Capture the cell that displays the provided text and extract its [x, y] central coordinate. 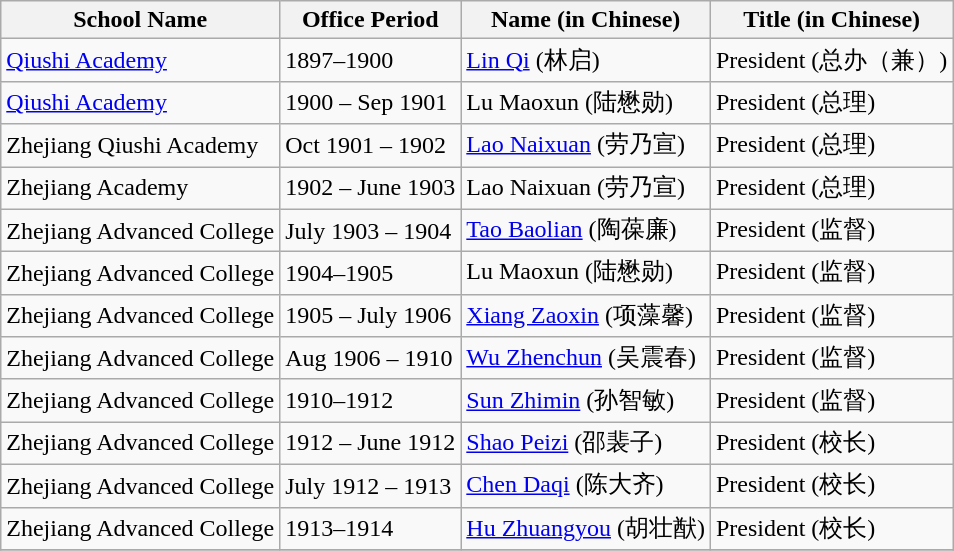
Sun Zhimin (孙智敏) [586, 400]
Chen Daqi (陈大齐) [586, 486]
President (总办（兼）) [831, 60]
Wu Zhenchun (吴震春) [586, 358]
1902 – June 1903 [370, 188]
Office Period [370, 20]
Title (in Chinese) [831, 20]
Hu Zhuangyou (胡壮猷) [586, 528]
Zhejiang Academy [140, 188]
Oct 1901 – 1902 [370, 146]
1910–1912 [370, 400]
1904–1905 [370, 274]
Lin Qi (林启) [586, 60]
Tao Baolian (陶葆廉) [586, 230]
1900 – Sep 1901 [370, 102]
Zhejiang Qiushi Academy [140, 146]
Xiang Zaoxin (项藻馨) [586, 316]
1912 – June 1912 [370, 444]
Name (in Chinese) [586, 20]
Shao Peizi (邵裴子) [586, 444]
1905 – July 1906 [370, 316]
Aug 1906 – 1910 [370, 358]
July 1912 – 1913 [370, 486]
1913–1914 [370, 528]
School Name [140, 20]
1897–1900 [370, 60]
July 1903 – 1904 [370, 230]
